Return the [X, Y] coordinate for the center point of the cell that contains the specified text.  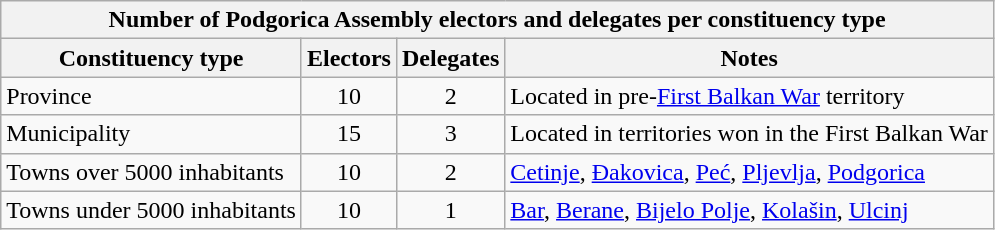
Located in territories won in the First Balkan War [750, 134]
Towns over 5000 inhabitants [152, 172]
Notes [750, 58]
Municipality [152, 134]
Towns under 5000 inhabitants [152, 210]
Electors [348, 58]
15 [348, 134]
Located in pre-First Balkan War territory [750, 96]
Bar, Berane, Bijelo Polje, Kolašin, Ulcinj [750, 210]
Delegates [450, 58]
Cetinje, Đakovica, Peć, Pljevlja, Podgorica [750, 172]
Number of Podgorica Assembly electors and delegates per constituency type [498, 20]
1 [450, 210]
3 [450, 134]
Constituency type [152, 58]
Province [152, 96]
